Determine the (X, Y) coordinate at the center of the cell enclosing the given text.  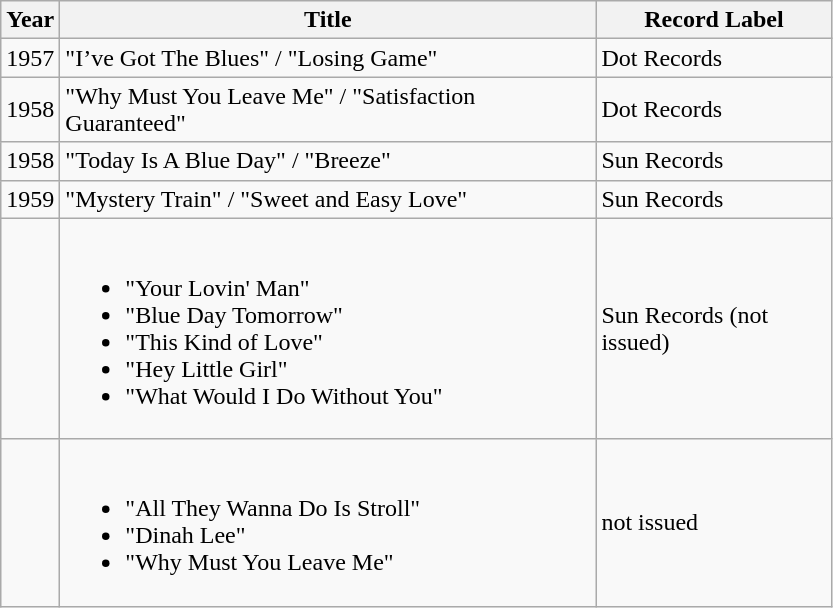
Title (328, 20)
"Mystery Train" / "Sweet and Easy Love" (328, 199)
"Today Is A Blue Day" / "Breeze" (328, 161)
"Why Must You Leave Me" / "Satisfaction Guaranteed" (328, 110)
Record Label (714, 20)
Year (30, 20)
Sun Records (not issued) (714, 328)
1959 (30, 199)
"All They Wanna Do Is Stroll""Dinah Lee""Why Must You Leave Me" (328, 522)
"Your Lovin' Man""Blue Day Tomorrow""This Kind of Love""Hey Little Girl""What Would I Do Without You" (328, 328)
1957 (30, 58)
not issued (714, 522)
"I’ve Got The Blues" / "Losing Game" (328, 58)
